Provide the (x, y) coordinate of the cell's center where the given text is located.  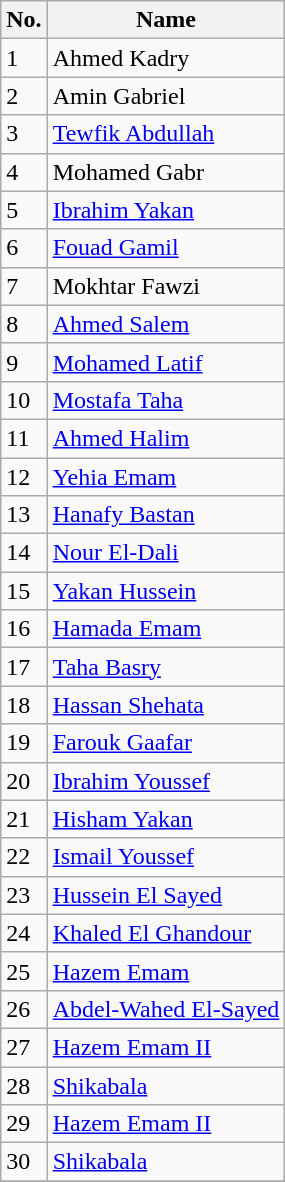
Mohamed Gabr (166, 172)
Ibrahim Youssef (166, 781)
Hussein El Sayed (166, 895)
Amin Gabriel (166, 96)
12 (24, 477)
23 (24, 895)
10 (24, 400)
4 (24, 172)
24 (24, 933)
Ahmed Halim (166, 438)
20 (24, 781)
22 (24, 857)
5 (24, 210)
Khaled El Ghandour (166, 933)
Taha Basry (166, 667)
26 (24, 1009)
30 (24, 1162)
2 (24, 96)
Name (166, 20)
13 (24, 515)
7 (24, 286)
Nour El-Dali (166, 553)
3 (24, 134)
Abdel-Wahed El-Sayed (166, 1009)
8 (24, 324)
Ahmed Kadry (166, 58)
Farouk Gaafar (166, 743)
16 (24, 629)
Yakan Hussein (166, 591)
9 (24, 362)
18 (24, 705)
19 (24, 743)
Tewfik Abdullah (166, 134)
Ismail Youssef (166, 857)
17 (24, 667)
Mokhtar Fawzi (166, 286)
No. (24, 20)
Ibrahim Yakan (166, 210)
Fouad Gamil (166, 248)
14 (24, 553)
Mohamed Latif (166, 362)
28 (24, 1085)
15 (24, 591)
Hamada Emam (166, 629)
Mostafa Taha (166, 400)
Hanafy Bastan (166, 515)
6 (24, 248)
1 (24, 58)
Yehia Emam (166, 477)
29 (24, 1124)
27 (24, 1047)
21 (24, 819)
Hassan Shehata (166, 705)
11 (24, 438)
Hazem Emam (166, 971)
25 (24, 971)
Ahmed Salem (166, 324)
Hisham Yakan (166, 819)
